Extract the [x, y] coordinate from the center of the cell holding the provided text.  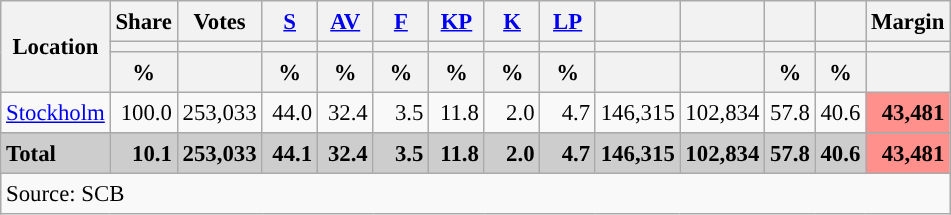
44.1 [290, 154]
10.1 [144, 154]
Votes [220, 22]
Margin [908, 22]
Stockholm [56, 114]
K [512, 22]
Total [56, 154]
Source: SCB [476, 194]
AV [345, 22]
44.0 [290, 114]
KP [457, 22]
Location [56, 47]
S [290, 22]
LP [568, 22]
Share [144, 22]
F [401, 22]
100.0 [144, 114]
